Find where the given text appears and provide that cell's center as [X, Y] coordinate. 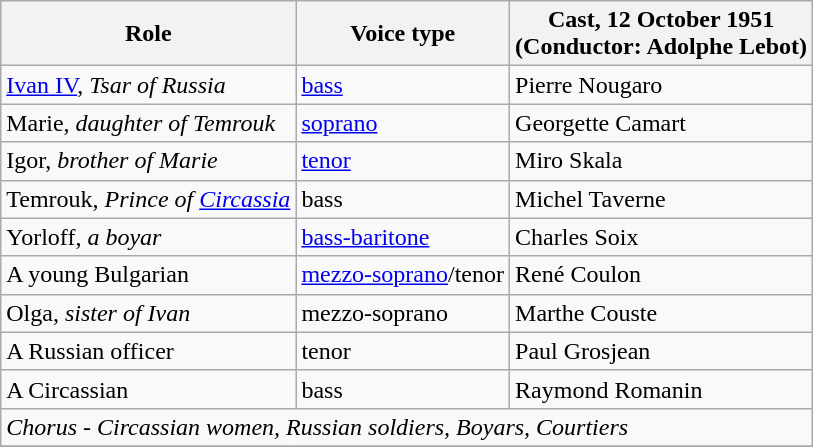
A Russian officer [148, 351]
Cast, 12 October 1951(Conductor: Adolphe Lebot) [662, 34]
A Circassian [148, 389]
A young Bulgarian [148, 275]
Temrouk, Prince of Circassia [148, 199]
René Coulon [662, 275]
Voice type [403, 34]
Michel Taverne [662, 199]
Marthe Couste [662, 313]
Marie, daughter of Temrouk [148, 123]
Raymond Romanin [662, 389]
soprano [403, 123]
Charles Soix [662, 237]
Georgette Camart [662, 123]
mezzo-soprano/tenor [403, 275]
Yorloff, a boyar [148, 237]
bass-baritone [403, 237]
Olga, sister of Ivan [148, 313]
Chorus - Circassian women, Russian soldiers, Boyars, Courtiers [407, 427]
Pierre Nougaro [662, 85]
mezzo-soprano [403, 313]
Igor, brother of Marie [148, 161]
Miro Skala [662, 161]
Role [148, 34]
Paul Grosjean [662, 351]
Ivan IV, Tsar of Russia [148, 85]
